Determine the [x, y] coordinate at the center of the cell enclosing the given text.  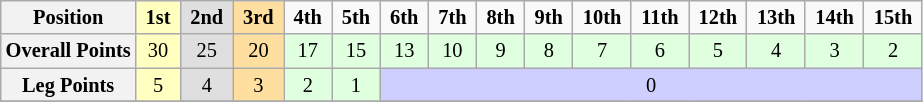
3rd [258, 17]
Overall Points [68, 51]
15th [893, 17]
25 [206, 51]
8th [500, 17]
14th [834, 17]
Position [68, 17]
30 [158, 51]
0 [651, 85]
2nd [206, 17]
4th [308, 17]
13th [776, 17]
9th [549, 17]
7 [602, 51]
11th [660, 17]
6 [660, 51]
12th [718, 17]
6th [404, 17]
20 [258, 51]
10th [602, 17]
Leg Points [68, 85]
17 [308, 51]
9 [500, 51]
8 [549, 51]
10 [452, 51]
15 [356, 51]
1 [356, 85]
1st [158, 17]
13 [404, 51]
5th [356, 17]
7th [452, 17]
